From the cell containing the given text, extract its center point as (X, Y) coordinate. 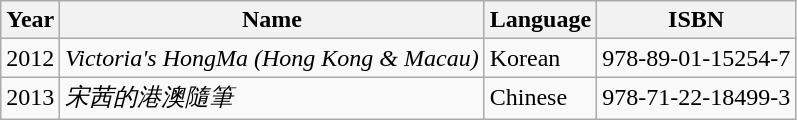
Language (540, 20)
978-89-01-15254-7 (696, 58)
Korean (540, 58)
ISBN (696, 20)
Year (30, 20)
宋茜的港澳隨筆 (272, 98)
2012 (30, 58)
Name (272, 20)
978-71-22-18499-3 (696, 98)
Chinese (540, 98)
Victoria's HongMa (Hong Kong & Macau) (272, 58)
2013 (30, 98)
